Determine the [X, Y] coordinate at the center of the cell enclosing the given text.  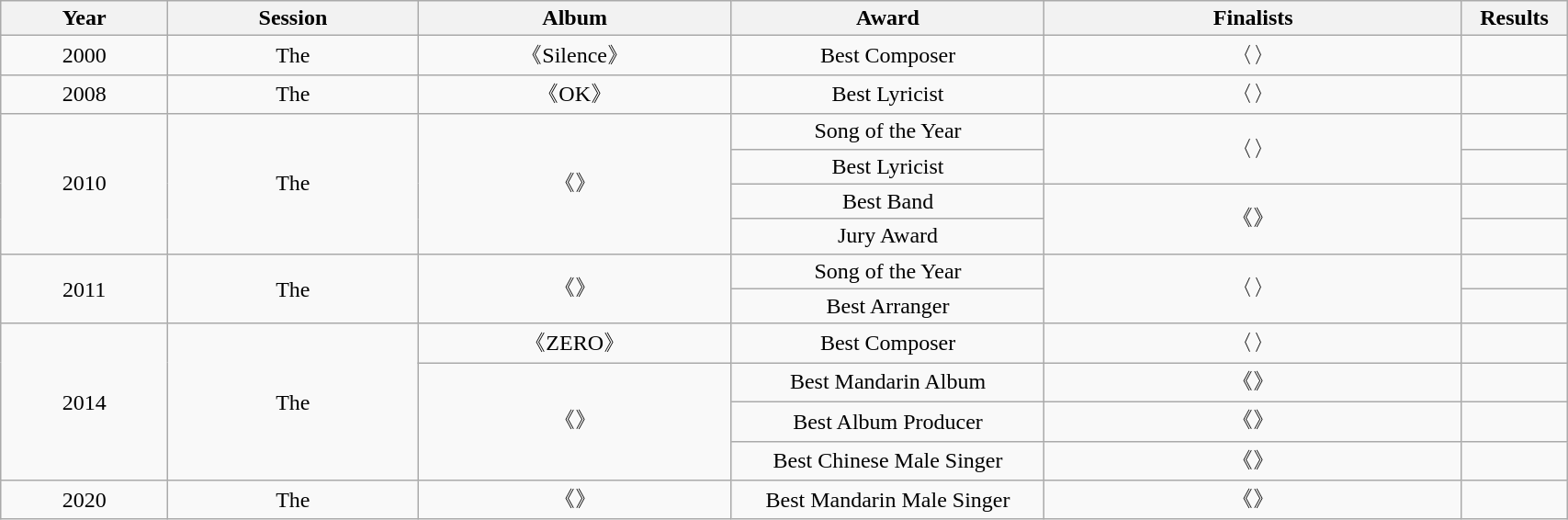
2000 [85, 55]
Results [1514, 18]
Finalists [1253, 18]
《Silence》 [575, 55]
2011 [85, 288]
Best Album Producer [887, 421]
Award [887, 18]
《OK》 [575, 94]
Jury Award [887, 236]
Best Arranger [887, 306]
Best Chinese Male Singer [887, 461]
2008 [85, 94]
2014 [85, 401]
Album [575, 18]
Best Mandarin Male Singer [887, 500]
2020 [85, 500]
Session [294, 18]
Year [85, 18]
2010 [85, 184]
《ZERO》 [575, 344]
Best Mandarin Album [887, 382]
Best Band [887, 201]
